Return [X, Y] of the center of cell containing provided text 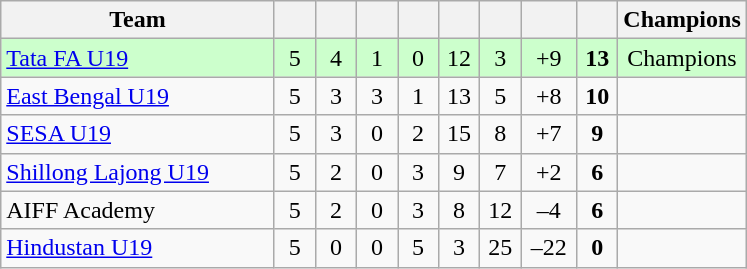
Hindustan U19 [138, 248]
+9 [549, 58]
East Bengal U19 [138, 96]
4 [336, 58]
+7 [549, 134]
–22 [549, 248]
Team [138, 20]
AIFF Academy [138, 210]
10 [598, 96]
+8 [549, 96]
SESA U19 [138, 134]
15 [460, 134]
+2 [549, 172]
Shillong Lajong U19 [138, 172]
–4 [549, 210]
Tata FA U19 [138, 58]
7 [500, 172]
25 [500, 248]
